Determine the (X, Y) coordinate at the center of the cell enclosing the given text.  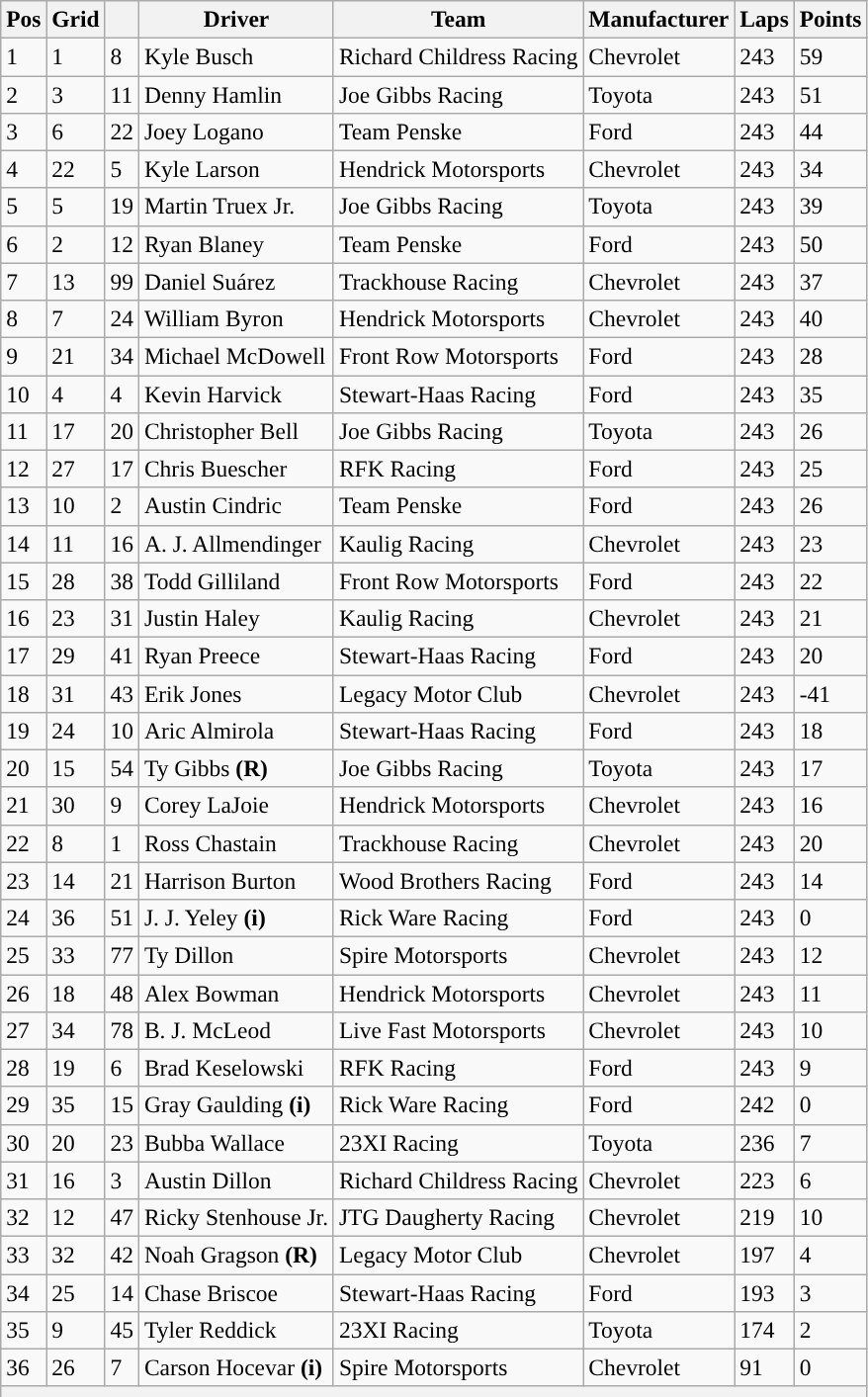
Grid (75, 19)
Points (830, 19)
39 (830, 207)
Ricky Stenhouse Jr. (235, 1217)
Daniel Suárez (235, 282)
A. J. Allmendinger (235, 544)
Kyle Larson (235, 169)
37 (830, 282)
Aric Almirola (235, 731)
219 (765, 1217)
Austin Cindric (235, 506)
Driver (235, 19)
50 (830, 244)
174 (765, 1330)
Erik Jones (235, 693)
242 (765, 1105)
Kevin Harvick (235, 393)
Justin Haley (235, 618)
91 (765, 1367)
Corey LaJoie (235, 806)
Michael McDowell (235, 356)
Denny Hamlin (235, 94)
Joey Logano (235, 131)
JTG Daugherty Racing (458, 1217)
42 (122, 1255)
William Byron (235, 318)
-41 (830, 693)
Noah Gragson (R) (235, 1255)
193 (765, 1292)
44 (830, 131)
99 (122, 282)
54 (122, 768)
Live Fast Motorsports (458, 1030)
Ty Gibbs (R) (235, 768)
Brad Keselowski (235, 1068)
Ryan Blaney (235, 244)
Kyle Busch (235, 56)
Ryan Preece (235, 655)
B. J. McLeod (235, 1030)
38 (122, 581)
Martin Truex Jr. (235, 207)
Pos (24, 19)
Austin Dillon (235, 1180)
Ross Chastain (235, 843)
Manufacturer (658, 19)
223 (765, 1180)
236 (765, 1143)
43 (122, 693)
Ty Dillon (235, 955)
48 (122, 993)
59 (830, 56)
Laps (765, 19)
41 (122, 655)
Chase Briscoe (235, 1292)
47 (122, 1217)
Todd Gilliland (235, 581)
78 (122, 1030)
197 (765, 1255)
Bubba Wallace (235, 1143)
Harrison Burton (235, 881)
Alex Bowman (235, 993)
Chris Buescher (235, 469)
Christopher Bell (235, 431)
Team (458, 19)
Wood Brothers Racing (458, 881)
Tyler Reddick (235, 1330)
Gray Gaulding (i) (235, 1105)
45 (122, 1330)
J. J. Yeley (i) (235, 917)
40 (830, 318)
Carson Hocevar (i) (235, 1367)
77 (122, 955)
